Return the (x, y) coordinate for the center point of the cell that contains the specified text.  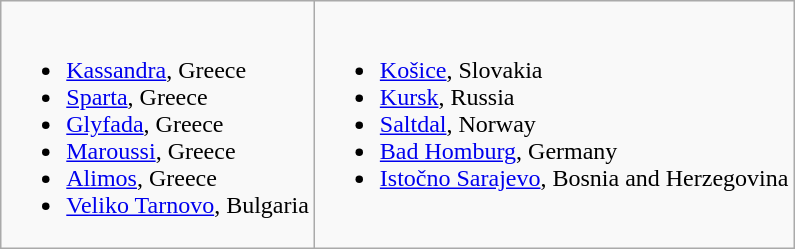
Kassandra, Greece Sparta, Greece Glyfada, Greece Maroussi, Greece Alimos, Greece Veliko Tarnovo, Bulgaria (158, 125)
Košice, Slovakia Kursk, Russia Saltdal, Norway Bad Homburg, Germany Istočno Sarajevo, Bosnia and Herzegovina (554, 125)
